Locate the cell with the specified text and output its [x, y] center coordinate. 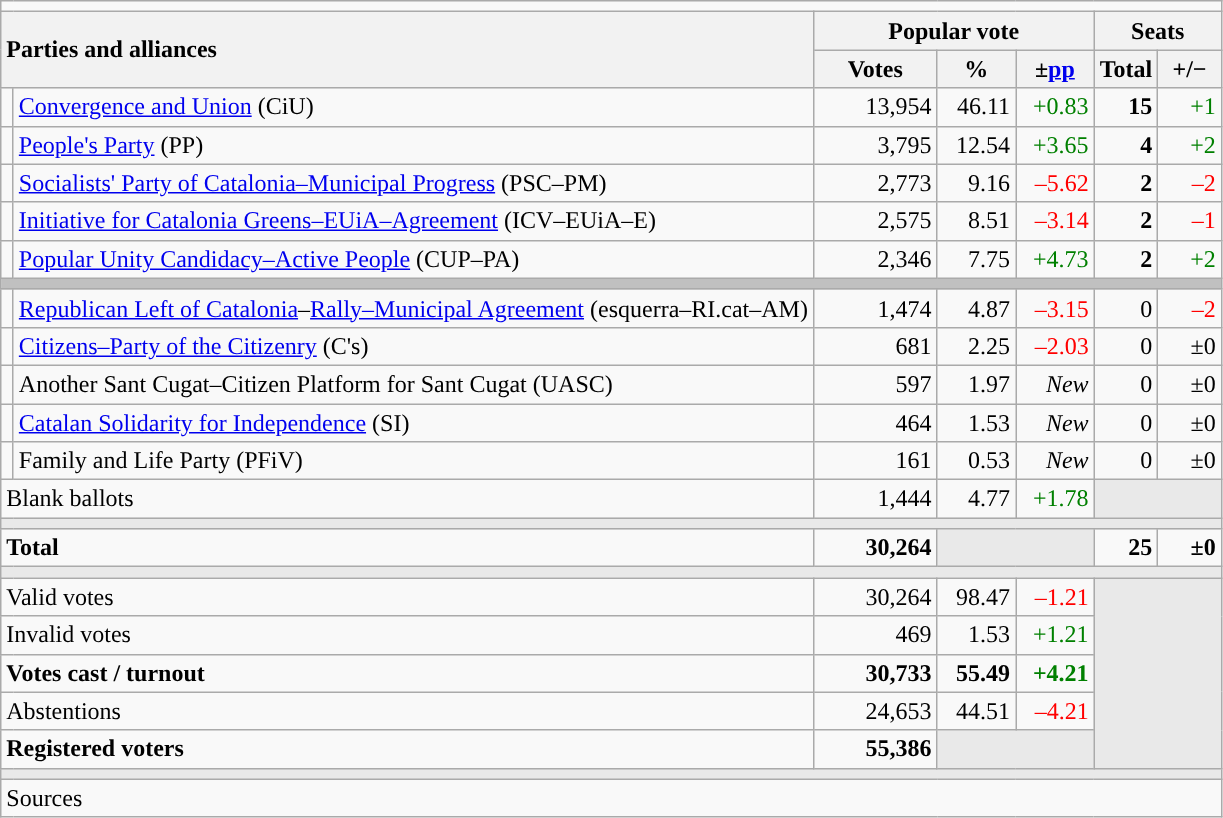
Parties and alliances [408, 50]
13,954 [875, 107]
Family and Life Party (PFiV) [413, 461]
Valid votes [408, 597]
1,474 [875, 308]
–4.21 [1056, 711]
Initiative for Catalonia Greens–EUiA–Agreement (ICV–EUiA–E) [413, 221]
2.25 [976, 346]
+1.21 [1056, 635]
–2.03 [1056, 346]
–1.21 [1056, 597]
+4.21 [1056, 673]
0.53 [976, 461]
Abstentions [408, 711]
+4.73 [1056, 259]
2,575 [875, 221]
+/− [1190, 69]
464 [875, 423]
Sources [612, 798]
2,346 [875, 259]
1.97 [976, 384]
55.49 [976, 673]
681 [875, 346]
+1.78 [1056, 499]
3,795 [875, 145]
15 [1126, 107]
25 [1126, 548]
1,444 [875, 499]
Votes [875, 69]
7.75 [976, 259]
8.51 [976, 221]
Blank ballots [408, 499]
Popular vote [954, 31]
+0.83 [1056, 107]
98.47 [976, 597]
55,386 [875, 749]
Citizens–Party of the Citizenry (C's) [413, 346]
4 [1126, 145]
Republican Left of Catalonia–Rally–Municipal Agreement (esquerra–RI.cat–AM) [413, 308]
597 [875, 384]
±pp [1056, 69]
Socialists' Party of Catalonia–Municipal Progress (PSC–PM) [413, 183]
469 [875, 635]
46.11 [976, 107]
Another Sant Cugat–Citizen Platform for Sant Cugat (UASC) [413, 384]
–3.15 [1056, 308]
Convergence and Union (CiU) [413, 107]
+3.65 [1056, 145]
4.77 [976, 499]
12.54 [976, 145]
24,653 [875, 711]
–3.14 [1056, 221]
30,733 [875, 673]
% [976, 69]
2,773 [875, 183]
–1 [1190, 221]
4.87 [976, 308]
–5.62 [1056, 183]
Invalid votes [408, 635]
Catalan Solidarity for Independence (SI) [413, 423]
Votes cast / turnout [408, 673]
44.51 [976, 711]
+1 [1190, 107]
Popular Unity Candidacy–Active People (CUP–PA) [413, 259]
9.16 [976, 183]
161 [875, 461]
Seats [1158, 31]
Registered voters [408, 749]
People's Party (PP) [413, 145]
